Identify which cell holds the provided text, then report its (X, Y) central coordinate. 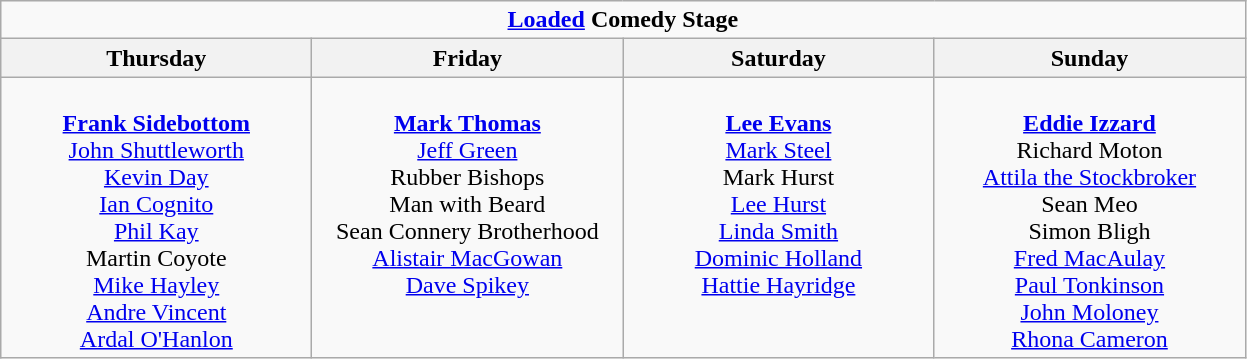
Friday (468, 58)
Mark Thomas Jeff Green Rubber Bishops Man with Beard Sean Connery Brotherhood Alistair MacGowan Dave Spikey (468, 218)
Frank Sidebottom John Shuttleworth Kevin Day Ian Cognito Phil Kay Martin Coyote Mike Hayley Andre Vincent Ardal O'Hanlon (156, 218)
Loaded Comedy Stage (623, 20)
Saturday (778, 58)
Lee Evans Mark Steel Mark Hurst Lee Hurst Linda Smith Dominic Holland Hattie Hayridge (778, 218)
Eddie Izzard Richard Moton Attila the Stockbroker Sean Meo Simon Bligh Fred MacAulay Paul Tonkinson John Moloney Rhona Cameron (1090, 218)
Sunday (1090, 58)
Thursday (156, 58)
